Determine the (x, y) coordinate at the center of the cell enclosing the given text.  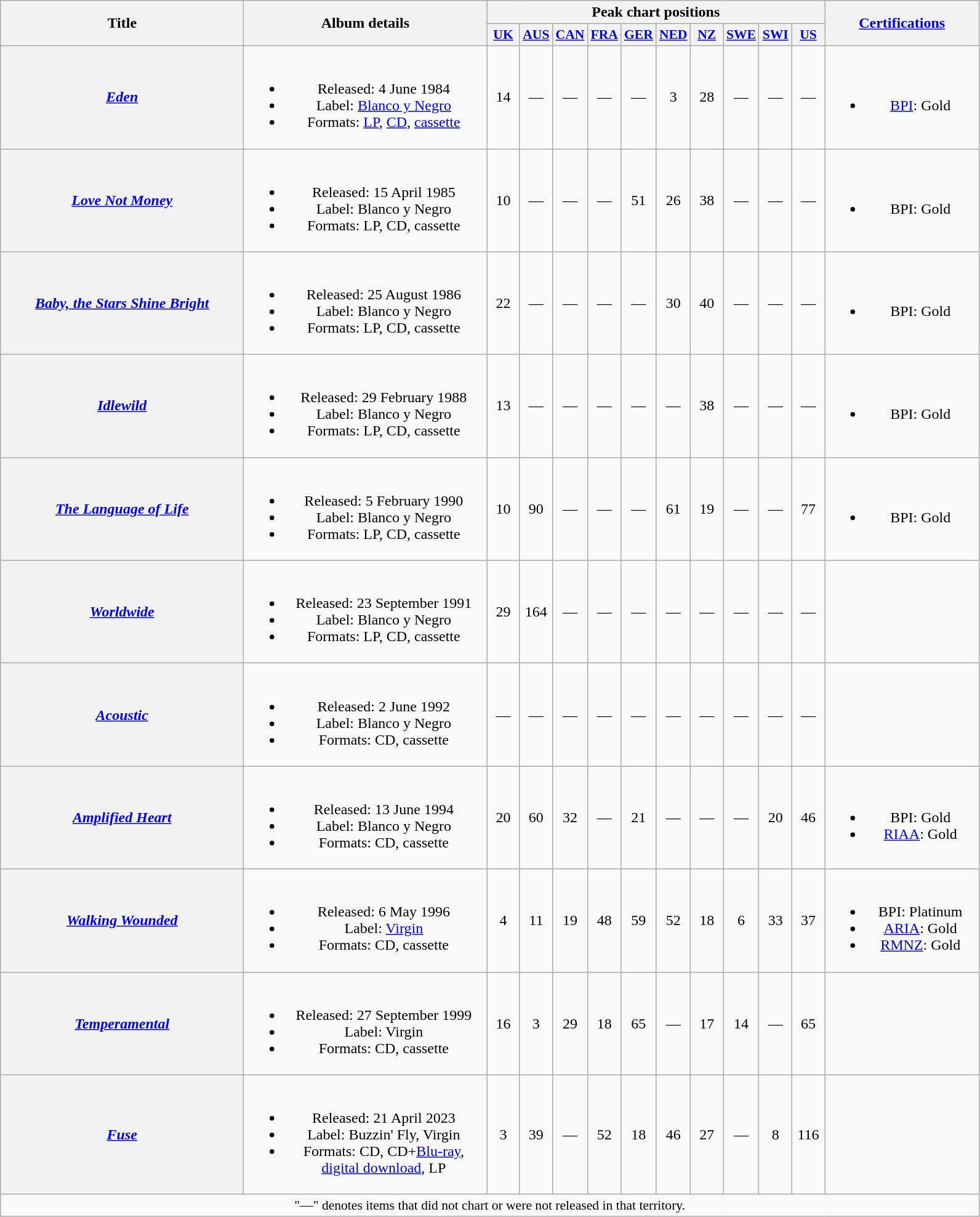
Released: 13 June 1994Label: Blanco y NegroFormats: CD, cassette (366, 818)
116 (808, 1134)
BPI: PlatinumARIA: GoldRMNZ: Gold (902, 920)
Released: 23 September 1991Label: Blanco y NegroFormats: LP, CD, cassette (366, 612)
40 (707, 303)
UK (504, 35)
US (808, 35)
Acoustic (122, 714)
SWI (776, 35)
30 (673, 303)
Released: 29 February 1988Label: Blanco y NegroFormats: LP, CD, cassette (366, 406)
77 (808, 509)
Released: 2 June 1992Label: Blanco y NegroFormats: CD, cassette (366, 714)
NED (673, 35)
27 (707, 1134)
Released: 21 April 2023Label: Buzzin' Fly, VirginFormats: CD, CD+Blu-ray, digital download, LP (366, 1134)
Walking Wounded (122, 920)
Fuse (122, 1134)
Released: 27 September 1999Label: VirginFormats: CD, cassette (366, 1024)
"—" denotes items that did not chart or were not released in that territory. (490, 1205)
NZ (707, 35)
Amplified Heart (122, 818)
Released: 5 February 1990Label: Blanco y NegroFormats: LP, CD, cassette (366, 509)
Released: 6 May 1996Label: VirginFormats: CD, cassette (366, 920)
16 (504, 1024)
60 (536, 818)
28 (707, 97)
48 (604, 920)
Baby, the Stars Shine Bright (122, 303)
90 (536, 509)
39 (536, 1134)
32 (570, 818)
Eden (122, 97)
8 (776, 1134)
Title (122, 23)
BPI: GoldRIAA: Gold (902, 818)
Idlewild (122, 406)
Peak chart positions (656, 12)
AUS (536, 35)
22 (504, 303)
The Language of Life (122, 509)
61 (673, 509)
164 (536, 612)
Released: 15 April 1985Label: Blanco y NegroFormats: LP, CD, cassette (366, 201)
6 (741, 920)
Album details (366, 23)
51 (639, 201)
Worldwide (122, 612)
Love Not Money (122, 201)
37 (808, 920)
11 (536, 920)
GER (639, 35)
Released: 25 August 1986Label: Blanco y NegroFormats: LP, CD, cassette (366, 303)
Certifications (902, 23)
21 (639, 818)
Released: 4 June 1984Label: Blanco y NegroFormats: LP, CD, cassette (366, 97)
13 (504, 406)
CAN (570, 35)
SWE (741, 35)
33 (776, 920)
17 (707, 1024)
26 (673, 201)
59 (639, 920)
Temperamental (122, 1024)
4 (504, 920)
FRA (604, 35)
